Extract the [x, y] coordinate from the center of the cell holding the provided text.  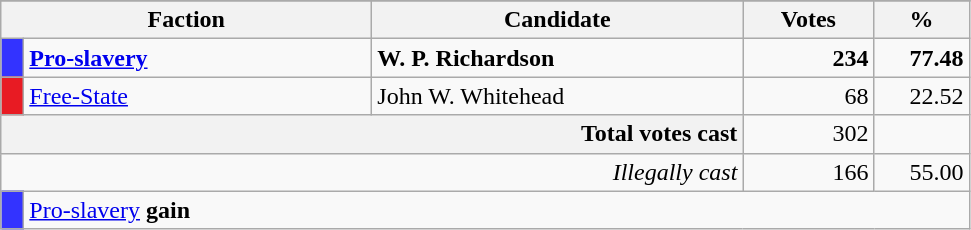
55.00 [922, 172]
Total votes cast [372, 134]
Candidate [558, 20]
166 [808, 172]
77.48 [922, 58]
Votes [808, 20]
22.52 [922, 96]
Free-State [198, 96]
W. P. Richardson [558, 58]
Pro-slavery gain [496, 210]
John W. Whitehead [558, 96]
Pro-slavery [198, 58]
234 [808, 58]
Faction [186, 20]
% [922, 20]
68 [808, 96]
302 [808, 134]
Illegally cast [372, 172]
